Search for the cell housing the specified text and yield its (X, Y) center coordinate. 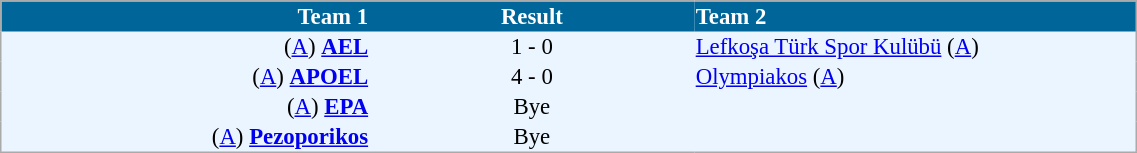
(A) AEL (186, 47)
1 - 0 (532, 47)
Lefkoşa Türk Spor Kulübü (A) (916, 47)
4 - 0 (532, 77)
Result (532, 16)
(A) Pezoporikos (186, 137)
(A) EPA (186, 107)
Team 1 (186, 16)
(A) APOEL (186, 77)
Olympiakos (A) (916, 77)
Team 2 (916, 16)
